Find where the given text appears and provide that cell's center as [X, Y] coordinate. 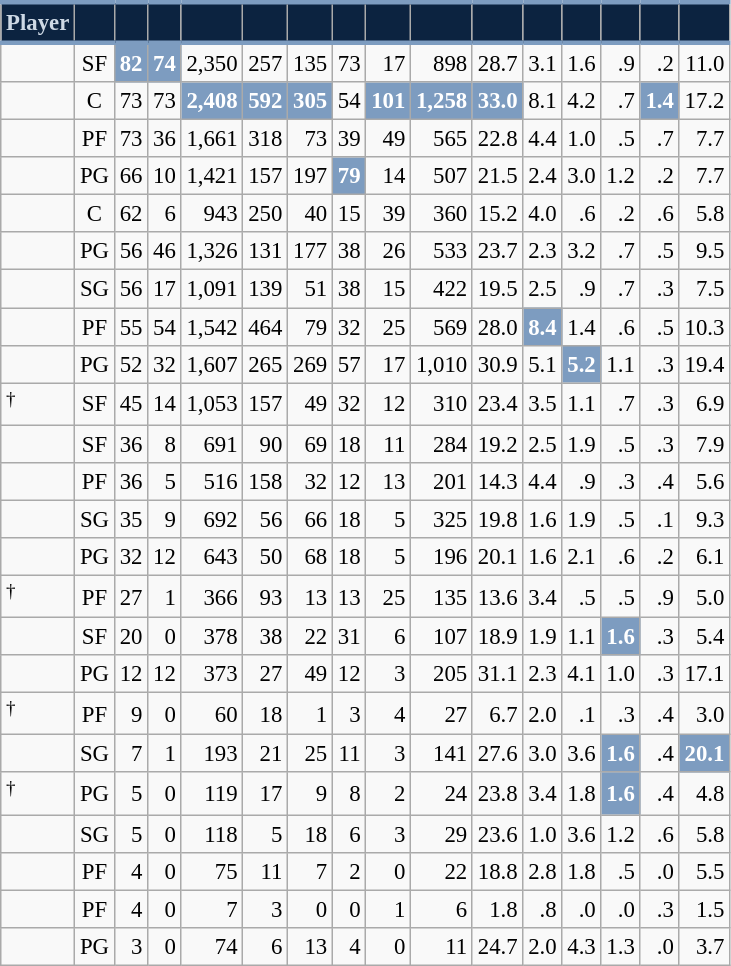
29 [442, 834]
93 [266, 596]
18.9 [497, 637]
3.5 [542, 404]
24.7 [497, 947]
197 [310, 176]
30.9 [497, 364]
.8 [542, 909]
131 [266, 251]
7.9 [704, 444]
943 [212, 214]
1,326 [212, 251]
10 [164, 176]
193 [212, 754]
57 [348, 364]
5.5 [704, 871]
318 [266, 139]
4.0 [542, 214]
21.5 [497, 176]
10.3 [704, 327]
5.6 [704, 482]
305 [310, 101]
9.3 [704, 519]
643 [212, 557]
19.5 [497, 289]
31.1 [497, 674]
516 [212, 482]
325 [442, 519]
7.5 [704, 289]
2.1 [582, 557]
24 [442, 794]
17.2 [704, 101]
2.8 [542, 871]
26 [388, 251]
52 [130, 364]
101 [388, 101]
310 [442, 404]
27.6 [497, 754]
592 [266, 101]
19.8 [497, 519]
3.2 [582, 251]
21 [266, 754]
177 [310, 251]
23.7 [497, 251]
1,661 [212, 139]
107 [442, 637]
19.4 [704, 364]
22.8 [497, 139]
55 [130, 327]
1,091 [212, 289]
20 [130, 637]
1,607 [212, 364]
205 [442, 674]
18.8 [497, 871]
565 [442, 139]
691 [212, 444]
141 [442, 754]
533 [442, 251]
69 [310, 444]
82 [130, 62]
1,010 [442, 364]
4.3 [582, 947]
31 [348, 637]
14.3 [497, 482]
75 [212, 871]
4.1 [582, 674]
2.4 [542, 176]
378 [212, 637]
5.4 [704, 637]
119 [212, 794]
1.5 [704, 909]
46 [164, 251]
8.1 [542, 101]
50 [266, 557]
5.2 [582, 364]
257 [266, 62]
464 [266, 327]
35 [130, 519]
5.0 [704, 596]
45 [130, 404]
1.3 [620, 947]
2,408 [212, 101]
40 [310, 214]
60 [212, 714]
33.0 [497, 101]
6.7 [497, 714]
4.2 [582, 101]
1,421 [212, 176]
569 [442, 327]
28.0 [497, 327]
201 [442, 482]
3.7 [704, 947]
6.9 [704, 404]
692 [212, 519]
6.1 [704, 557]
51 [310, 289]
284 [442, 444]
15.2 [497, 214]
11.0 [704, 62]
68 [310, 557]
422 [442, 289]
898 [442, 62]
2,350 [212, 62]
158 [266, 482]
1,258 [442, 101]
4.8 [704, 794]
373 [212, 674]
23.8 [497, 794]
Player [38, 22]
23.4 [497, 404]
250 [266, 214]
28.7 [497, 62]
118 [212, 834]
139 [266, 289]
196 [442, 557]
9.5 [704, 251]
5.1 [542, 364]
1,542 [212, 327]
507 [442, 176]
13.6 [497, 596]
90 [266, 444]
19.2 [497, 444]
3.1 [542, 62]
269 [310, 364]
265 [266, 364]
17.1 [704, 674]
1,053 [212, 404]
8.4 [542, 327]
23.6 [497, 834]
366 [212, 596]
360 [442, 214]
62 [130, 214]
